Find where the given text appears and provide that cell's center as (x, y) coordinate. 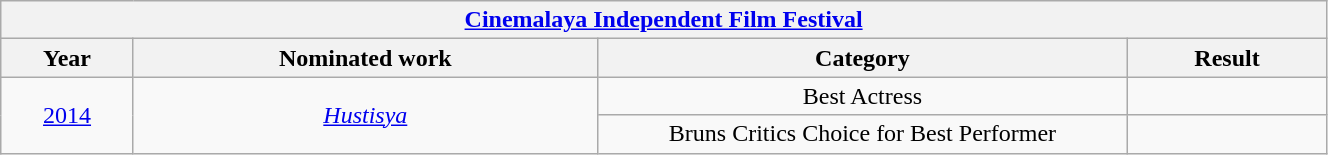
Result (1228, 58)
Category (862, 58)
Year (68, 58)
Hustisya (365, 115)
Cinemalaya Independent Film Festival (664, 20)
Best Actress (862, 96)
Nominated work (365, 58)
Bruns Critics Choice for Best Performer (862, 134)
2014 (68, 115)
